For the text-containing cell, return its midpoint in (x, y) coordinate format. 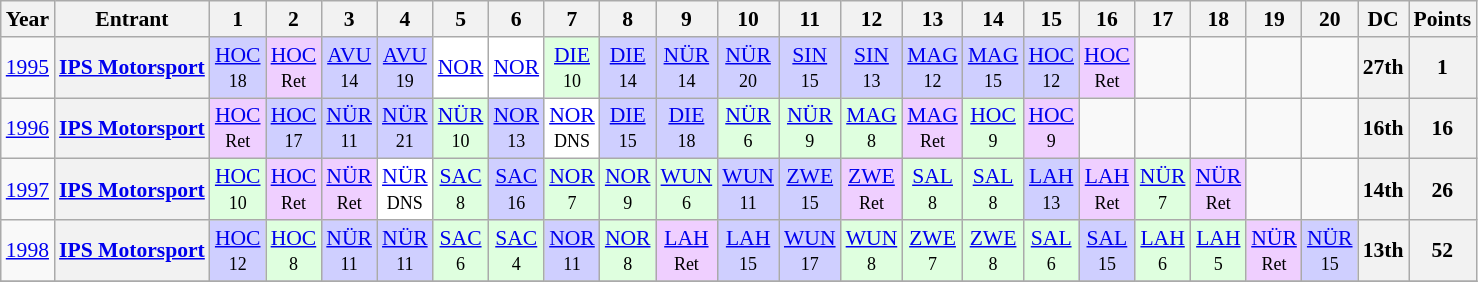
HOC17 (294, 128)
HOC18 (238, 68)
NOR7 (572, 190)
4 (405, 19)
3 (349, 19)
LAH6 (1163, 250)
1998 (28, 250)
5 (461, 19)
AVU14 (349, 68)
NÜR20 (748, 68)
ZWERet (872, 190)
MAG12 (932, 68)
1996 (28, 128)
6 (516, 19)
WUN8 (872, 250)
Points (1442, 19)
ZWE8 (994, 250)
19 (1274, 19)
12 (872, 19)
NÜR9 (810, 128)
ZWE7 (932, 250)
NORDNS (572, 128)
NÜR14 (687, 68)
16th (1384, 128)
LAH5 (1218, 250)
NOR13 (516, 128)
NOR8 (628, 250)
DIE14 (628, 68)
1995 (28, 68)
DIE10 (572, 68)
11 (810, 19)
NOR11 (572, 250)
1997 (28, 190)
52 (1442, 250)
7 (572, 19)
SIN15 (810, 68)
27th (1384, 68)
17 (1163, 19)
LAH13 (1051, 190)
NÜR21 (405, 128)
SAC6 (461, 250)
AVU19 (405, 68)
2 (294, 19)
NÜRDNS (405, 190)
Entrant (132, 19)
18 (1218, 19)
NÜR7 (1163, 190)
ZWE15 (810, 190)
WUN6 (687, 190)
SIN13 (872, 68)
13 (932, 19)
SAC8 (461, 190)
WUN11 (748, 190)
SAC16 (516, 190)
NOR9 (628, 190)
15 (1051, 19)
NÜR6 (748, 128)
SAL15 (1107, 250)
LAH15 (748, 250)
SAC4 (516, 250)
14 (994, 19)
13th (1384, 250)
MAGRet (932, 128)
26 (1442, 190)
HOC10 (238, 190)
SAL6 (1051, 250)
DIE18 (687, 128)
NÜR10 (461, 128)
10 (748, 19)
NÜR15 (1330, 250)
20 (1330, 19)
MAG15 (994, 68)
9 (687, 19)
8 (628, 19)
DIE15 (628, 128)
14th (1384, 190)
HOC8 (294, 250)
WUN17 (810, 250)
Year (28, 19)
MAG8 (872, 128)
DC (1384, 19)
